Return (x, y) of the center of cell containing provided text 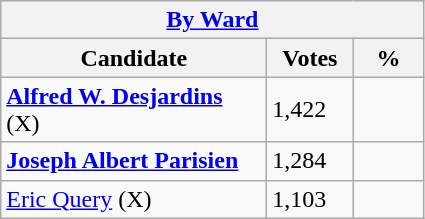
% (388, 58)
Votes (310, 58)
Candidate (134, 58)
By Ward (212, 20)
Joseph Albert Parisien (134, 161)
Alfred W. Desjardins (X) (134, 110)
Eric Query (X) (134, 199)
1,284 (310, 161)
1,422 (310, 110)
1,103 (310, 199)
